Output the [x, y] coordinate of the center of the cell containing the given text.  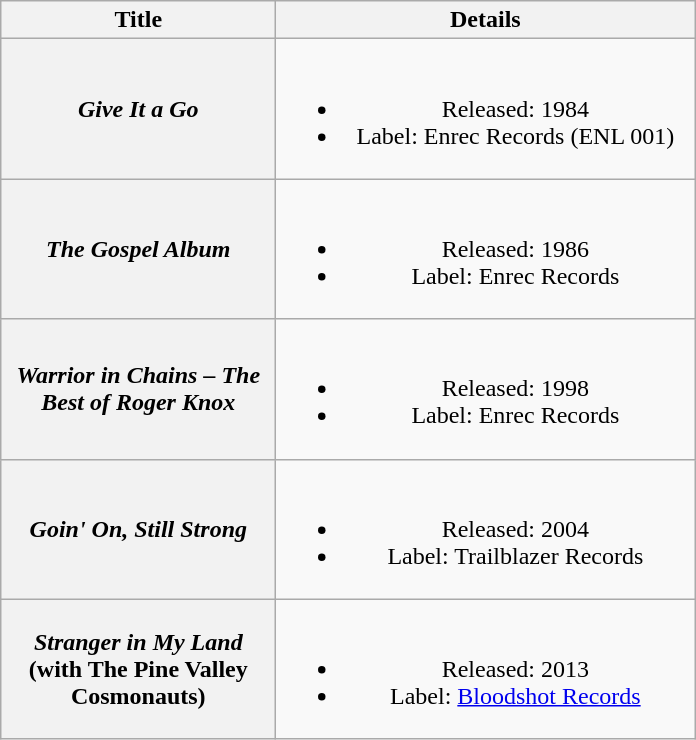
The Gospel Album [138, 249]
Goin' On, Still Strong [138, 529]
Released: 2004Label: Trailblazer Records [486, 529]
Released: 2013Label: Bloodshot Records [486, 669]
Give It a Go [138, 109]
Released: 1984Label: Enrec Records (ENL 001) [486, 109]
Title [138, 20]
Released: 1998Label: Enrec Records [486, 389]
Warrior in Chains – The Best of Roger Knox [138, 389]
Released: 1986Label: Enrec Records [486, 249]
Details [486, 20]
Stranger in My Land (with The Pine Valley Cosmonauts) [138, 669]
